Detect which cell encompasses the target text, then output its (X, Y) center coordinate. 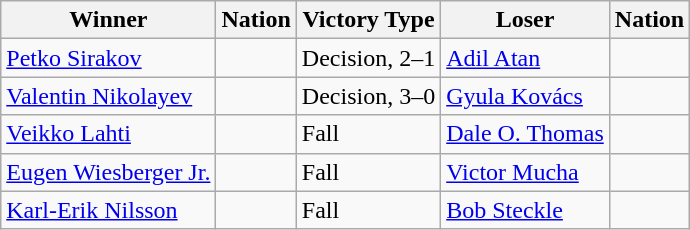
Winner (108, 20)
Victory Type (368, 20)
Veikko Lahti (108, 134)
Adil Atan (526, 58)
Dale O. Thomas (526, 134)
Bob Steckle (526, 210)
Loser (526, 20)
Gyula Kovács (526, 96)
Eugen Wiesberger Jr. (108, 172)
Decision, 3–0 (368, 96)
Decision, 2–1 (368, 58)
Petko Sirakov (108, 58)
Victor Mucha (526, 172)
Karl-Erik Nilsson (108, 210)
Valentin Nikolayev (108, 96)
